Locate the cell with the specified text and output its (x, y) center coordinate. 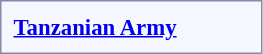
Tanzanian Army (95, 27)
